Output the (X, Y) coordinate of the center of the cell containing the given text.  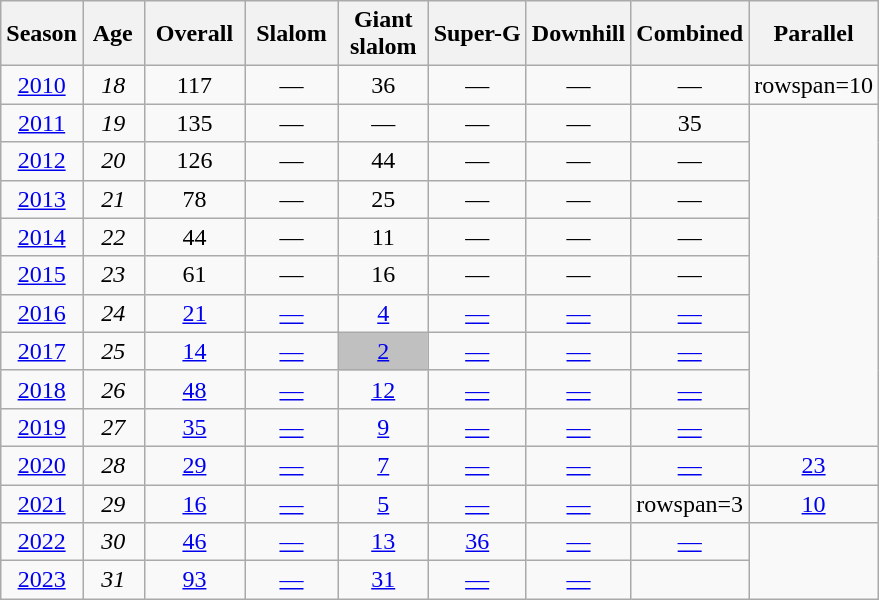
2012 (42, 161)
11 (383, 237)
2014 (42, 237)
Parallel (814, 34)
2022 (42, 542)
18 (113, 85)
78 (194, 199)
2016 (42, 313)
2019 (42, 427)
12 (383, 389)
7 (383, 465)
Age (113, 34)
28 (113, 465)
2013 (42, 199)
4 (383, 313)
2023 (42, 580)
126 (194, 161)
19 (113, 123)
2011 (42, 123)
Combined (690, 34)
9 (383, 427)
Overall (194, 34)
2 (383, 351)
24 (113, 313)
Giant slalom (383, 34)
61 (194, 275)
22 (113, 237)
10 (814, 503)
20 (113, 161)
135 (194, 123)
5 (383, 503)
Super-G (477, 34)
14 (194, 351)
2010 (42, 85)
93 (194, 580)
117 (194, 85)
48 (194, 389)
30 (113, 542)
26 (113, 389)
2021 (42, 503)
rowspan=10 (814, 85)
13 (383, 542)
rowspan=3 (690, 503)
Season (42, 34)
27 (113, 427)
Slalom (292, 34)
2020 (42, 465)
2017 (42, 351)
46 (194, 542)
2015 (42, 275)
Downhill (578, 34)
2018 (42, 389)
